Output the (X, Y) coordinate of the center of the cell containing the given text.  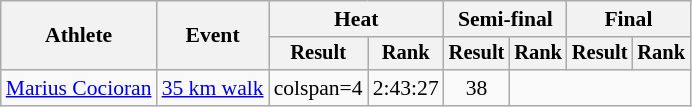
35 km walk (213, 88)
Event (213, 36)
Final (628, 19)
38 (477, 88)
colspan=4 (318, 88)
Heat (356, 19)
Athlete (79, 36)
Marius Cocioran (79, 88)
Semi-final (506, 19)
2:43:27 (406, 88)
